Provide the (X, Y) coordinate of the cell's center where the given text is located.  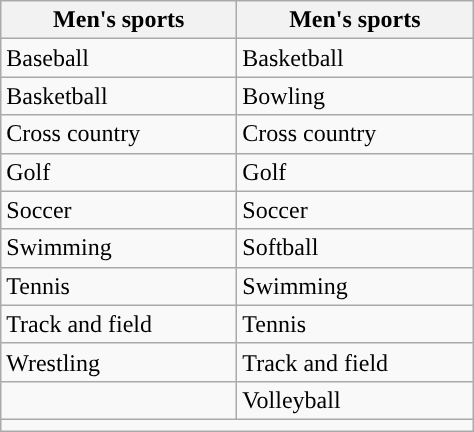
Volleyball (355, 400)
Baseball (119, 58)
Wrestling (119, 362)
Softball (355, 248)
Bowling (355, 96)
